From the cell containing the given text, extract its center point as [x, y] coordinate. 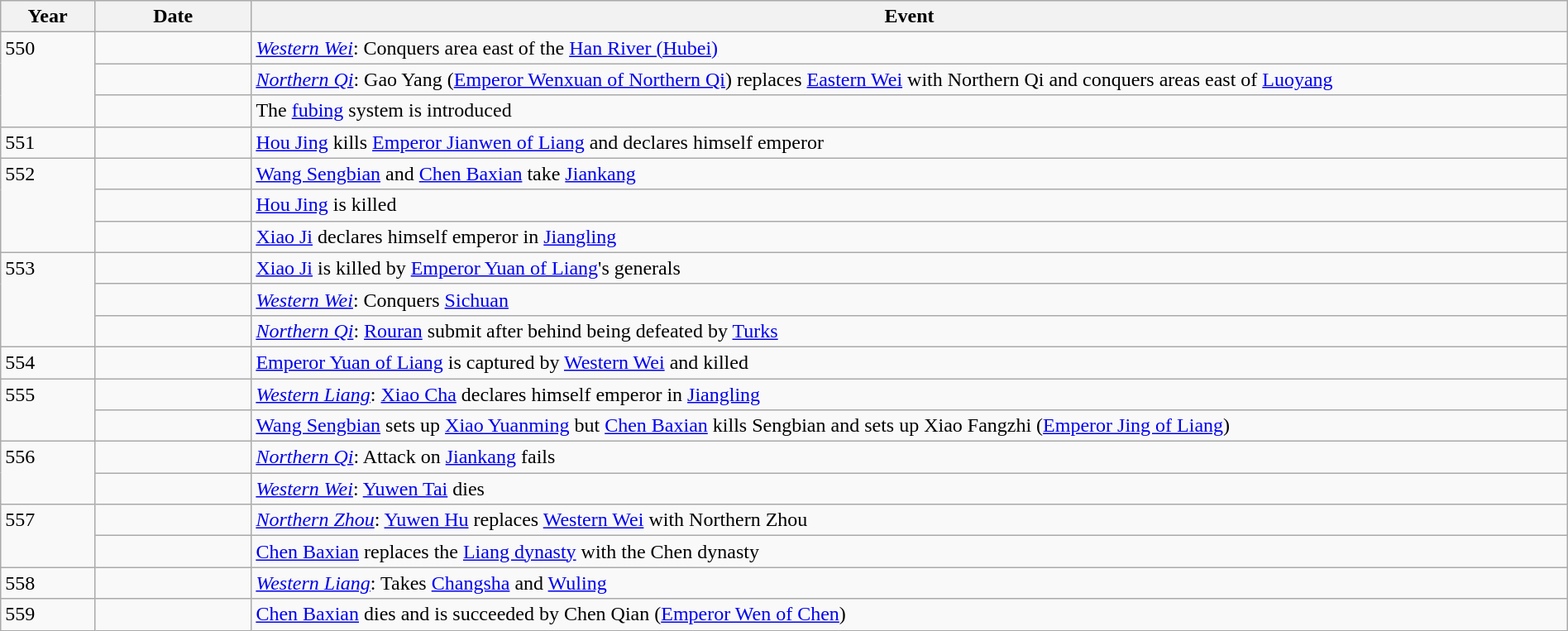
The fubing system is introduced [910, 111]
558 [48, 583]
Chen Baxian replaces the Liang dynasty with the Chen dynasty [910, 552]
557 [48, 536]
550 [48, 79]
Xiao Ji is killed by Emperor Yuan of Liang's generals [910, 268]
Western Wei: Conquers area east of the Han River (Hubei) [910, 48]
Year [48, 17]
Xiao Ji declares himself emperor in Jiangling [910, 237]
Northern Qi: Gao Yang (Emperor Wenxuan of Northern Qi) replaces Eastern Wei with Northern Qi and conquers areas east of Luoyang [910, 79]
Northern Qi: Attack on Jiankang fails [910, 457]
Wang Sengbian sets up Xiao Yuanming but Chen Baxian kills Sengbian and sets up Xiao Fangzhi (Emperor Jing of Liang) [910, 426]
555 [48, 410]
Event [910, 17]
Chen Baxian dies and is succeeded by Chen Qian (Emperor Wen of Chen) [910, 614]
Hou Jing kills Emperor Jianwen of Liang and declares himself emperor [910, 142]
551 [48, 142]
559 [48, 614]
553 [48, 299]
Western Wei: Yuwen Tai dies [910, 489]
Emperor Yuan of Liang is captured by Western Wei and killed [910, 362]
Northern Zhou: Yuwen Hu replaces Western Wei with Northern Zhou [910, 520]
556 [48, 473]
Hou Jing is killed [910, 205]
Wang Sengbian and Chen Baxian take Jiankang [910, 174]
554 [48, 362]
Western Liang: Xiao Cha declares himself emperor in Jiangling [910, 394]
Western Liang: Takes Changsha and Wuling [910, 583]
552 [48, 205]
Western Wei: Conquers Sichuan [910, 299]
Date [172, 17]
Northern Qi: Rouran submit after behind being defeated by Turks [910, 331]
